From the cell containing the given text, extract its center point as [X, Y] coordinate. 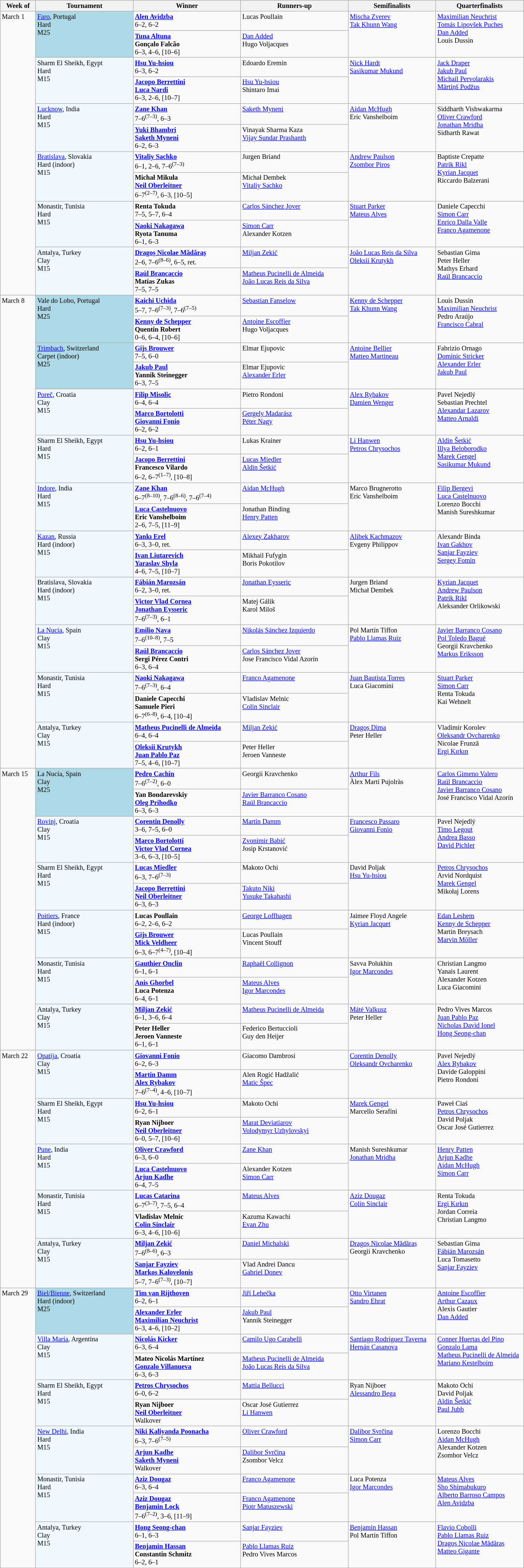
Franco Agamenone Piotr Matuszewski [295, 1507]
Giacomo Dambrosi [295, 1060]
Gijs Brouwer Mick Veldheer 6–3, 6–7(4–7), [10–4] [187, 943]
Miljan Zekić 6–1, 3–6, 6–4 [187, 1014]
Zane Khan [295, 1154]
Rovinj, Croatia Clay M15 [85, 839]
George Loffhagen [295, 920]
Luca Castelnuovo Eric Vanshelboim 2–6, 7–5, [11–9] [187, 517]
Matheus Pucinelli de Almeida [295, 1014]
Alex Rybakov Damien Wenger [392, 412]
Stuart Parker Simon Carr Renta Tokuda Kai Wehnelt [480, 697]
Alexander Kotzen Simon Carr [295, 1177]
La Nucia, Spain Clay M25 [85, 792]
Pedro Cachin 7–6(7–2), 6–0 [187, 778]
Jiří Lehečka [295, 1297]
Savva Polukhin Igor Marcondes [392, 981]
Raúl Brancaccio Sergi Pérez Contri 6–3, 6–4 [187, 659]
Daniele Capecchi Samuele Pieri 6–7(6–8), 6–4, [10–4] [187, 708]
Lucas Poullain 6–2, 2–6, 6–2 [187, 920]
Hsu Yu-hsiou 6–3, 6–2 [187, 67]
Li Hanwen Petros Chrysochos [392, 459]
Takuto Niki Yusuke Takahashi [295, 897]
Benjamin Hassan Pol Martín Tiffon [392, 1545]
Hsu Yu-hsiou Shintaro Imai [295, 90]
Daniele Capecchi Simon Carr Enrico Dalla Valle Franco Agamenone [480, 224]
Siddharth Vishwakarma Oliver Crawford Jonathan Mridha Sidharth Rawat [480, 128]
Lucas Catarina 6–7(3–7), 7–5, 6–4 [187, 1201]
Martin Damm Alex Rybakov 7–6(7–4), 4–6, [10–7] [187, 1084]
Lucas Miedler Aldin Šetkić [295, 469]
Pablo Llamas Ruiz Pedro Vives Marcos [295, 1554]
Petros Chrysochos Arvid Nordquist Marek Gengel Mikołaj Lorens [480, 886]
Luca Potenza Igor Marcondes [392, 1498]
Fabrizio Ornago Dominic Stricker Alexander Erler Jakub Paul [480, 366]
Máté Valkusz Peter Heller [392, 1027]
Federico Bertuccioli Guy den Heijer [295, 1037]
Saketh Myneni [295, 114]
Aziz Dougaz Colin Sinclair [392, 1214]
March 8 [18, 531]
Tournament [85, 6]
Javier Barranco Cosano Raúl Brancaccio [295, 803]
Yankı Erel 6–3, 3–0, ret. [187, 540]
Benjamin Hassan Constantin Schmitz 6–2, 6–1 [187, 1554]
Aidan McHugh [295, 493]
Yuki Bhambri Saketh Myneni 6–2, 6–3 [187, 138]
Pavel Nejedlý Sebastian Prechtel Alexandar Lazarov Matteo Arnaldi [480, 412]
Marco Brugnerotto Eric Vanshelboim [392, 507]
Trimbach, Switzerland Carpet (indoor) M25 [85, 366]
Alexander Erler Maximilian Neuchrist 6–3, 4–6, [10–2] [187, 1320]
Francesco Passaro Giovanni Fonio [392, 839]
Pune, India Hard M15 [85, 1167]
Pavel Nejedlý Alex Rybakov Davide Galoppini Pietro Rondoni [480, 1074]
Gijs Brouwer 7–5, 6–0 [187, 352]
Antoine Bellier Matteo Martineau [392, 366]
Conner Huertas del Pino Gonzalo Lama Matheus Pucinelli de Almeida Mariano Kestelboim [480, 1357]
Mateo Nicolás Martínez Gonzalo Villanueva 6–3, 6–3 [187, 1366]
Oscar José Gutierrez Li Hanwen [295, 1412]
Tim van Rijthoven 6–2, 6–1 [187, 1297]
Jonathan Eysseric [295, 586]
Emilio Nava 7–6(10–8), 7–5 [187, 635]
Mischa Zverev Tak Khunn Wang [392, 34]
David Poljak Hsu Yu-hsiou [392, 886]
Quarterfinalists [480, 6]
Winner [187, 6]
Niki Kaliyanda Poonacha 6–3, 7–6(7–5) [187, 1436]
Carlos Gimeno Valero Raúl Brancaccio Javier Barranco Cosano José Francisco Vidal Azorín [480, 792]
Louis Dussin Maximilian Neuchrist Pedro Araújo Francisco Cabral [480, 319]
Sebastian Gima Fábián Marozsán Luca Tomasetto Sanjar Fayziev [480, 1263]
Zane Khan 7–6(7–3), 6–3 [187, 114]
Flavio Cobolli Pablo Llamas Ruiz Dragoș Nicolae Mădăraș Matteo Gigante [480, 1545]
Antoine Escoffier Arthur Cazaux Alexis Gautier Dan Added [480, 1311]
Lucas Miedler 6–3, 7–6(7–3) [187, 872]
Dragoș Nicolae Mădăraș Georgii Kravchenko [392, 1263]
Jacopo Berrettini Neil Oberleitner 6–3, 6–3 [187, 897]
Arthur Fils Àlex Martí Pujolràs [392, 792]
Peter Heller Jeroen Vanneste [295, 755]
March 15 [18, 909]
Anis Ghorbel Luca Potenza 6–4, 6–1 [187, 991]
Jakub Paul Yannik Steinegger [295, 1320]
Miljan Zekić 7–6(8–6), 6–3 [187, 1248]
Matej Gálik Karol Miloš [295, 610]
Michał Dembek Vitaliy Sachko [295, 187]
Semifinalists [392, 6]
Vitaliy Sachko 6–1, 2–6, 7–6(7–3) [187, 161]
Jacopo Berrettini Francesco Vilardo 6–2, 6–7(1–7), [10–8] [187, 469]
Dan Added Hugo Voljacques [295, 44]
Georgii Kravchenko [295, 778]
Elmar Ejupovic [295, 352]
Petros Chrysochos 6–0, 6–2 [187, 1389]
Jack Draper Jakub Paul Michail Pervolarakis Mārtiņš Podžus [480, 80]
Alen Avidzba 6–2, 6–2 [187, 21]
Lucas Poullain [295, 21]
Lorenzo Bocchi Aidan McHugh Alexander Kotzen Zsombor Velcz [480, 1450]
Juan Bautista Torres Luca Giacomini [392, 697]
Corentin Denolly Oleksandr Ovcharenko [392, 1074]
Christian Langmo Yanais Laurent Alexander Kotzen Luca Giacomini [480, 981]
Raphaël Collignon [295, 967]
Antoine Escoffier Hugo Voljacques [295, 329]
Alexey Zakharov [295, 540]
Dragoș Nicolae Mădăraș 2–6, 7–6(8–6), 6–5, ret. [187, 257]
Manish Sureshkumar Jonathan Mridha [392, 1167]
Alexandr Binda Ivan Gakhov Sanjar Fayziev Sergey Fomin [480, 554]
Alibek Kachmazov Evgeny Philippov [392, 554]
Oliver Crawford 6–3, 6–0 [187, 1154]
Aidan McHugh Eric Vanshelboim [392, 128]
Villa María, Argentina Clay M15 [85, 1357]
Javier Barranco Cosano Pol Toledo Bagué Georgii Kravchenko Markus Eriksson [480, 649]
Baptiste Crepatte Patrik Rikl Kyrian Jacquet Riccardo Balzerani [480, 176]
Jaimee Floyd Angele Kyrian Jacquet [392, 934]
Kenny de Schepper Quentin Robert 0–6, 6–4, [10–6] [187, 329]
Ivan Liutarevich Yaraslav Shyla 4–6, 7–5, [10–7] [187, 563]
Simon Carr Alexander Kotzen [295, 234]
Marco Bortolotti Victor Vlad Cornea 3–6, 6–3, [10–5] [187, 849]
Makoto Ochi David Poljak Aldin Šetkić Paul Jubb [480, 1403]
Biel/Bienne, Switzerland Hard (indoor) M25 [85, 1311]
Pol Martín Tiffon Pablo Llamas Ruiz [392, 649]
Andrew Paulson Zsombor Piros [392, 176]
La Nucia, Spain Clay M15 [85, 649]
Vladislav Melnic Colin Sinclair 6–3, 4–6, [10–6] [187, 1224]
Fábián Marozsán 6–2, 3–0, ret. [187, 586]
Luca Castelnuovo Arjun Kadhe 6–4, 7–5 [187, 1177]
Aziz Dougaz 6–3, 6–4 [187, 1483]
Jonathan Binding Henry Patten [295, 517]
Camilo Ugo Carabelli [295, 1343]
Raúl Brancaccio Matías Zukas 7–5, 7–5 [187, 281]
Dalibor Svrčina Simon Carr [392, 1450]
Runners-up [295, 6]
Gergely Madarász Péter Nagy [295, 422]
Ryan Nijboer Neil Oberleitner Walkover [187, 1412]
Lucknow, India Hard M15 [85, 128]
Henry Patten Arjun Kadhe Aidan McHugh Simon Carr [480, 1167]
Sanjar Fayziev [295, 1531]
Ryan Nijboer Alessandro Bega [392, 1403]
Vlad Andrei Dancu Gabriel Donev [295, 1273]
Renta Tokuda 7–5, 5–7, 6–4 [187, 210]
Pedro Vives Marcos Juan Pablo Paz Nicholas David Ionel Hong Seong-chan [480, 1027]
Corentin Denolly 3–6, 7–5, 6–0 [187, 826]
March 22 [18, 1169]
Martin Damm [295, 826]
Mikhail Fufygin Boris Pokotilov [295, 563]
Nikolás Sánchez Izquierdo [295, 635]
Kenny de Schepper Tak Khunn Wang [392, 319]
Mateus Alves [295, 1201]
Tuna Altuna Gonçalo Falcão 6–3, 4–6, [10–6] [187, 44]
March 1 [18, 153]
Naoki Nakagawa Ryota Tanuma 6–1, 6–3 [187, 234]
Vladimir Korolev Oleksandr Ovcharenko Nicolae Frunză Ergi Kırkın [480, 745]
Edoardo Eremin [295, 67]
Vladislav Melnic Colin Sinclair [295, 708]
Maximilian Neuchrist Tomás Lipovšek Puches Dan Added Louis Dussin [480, 34]
Mateus Alves Igor Marcondes [295, 991]
Kyrian Jacquet Andrew Paulson Patrik Rikl Aleksander Orlikowski [480, 601]
Marco Bortolotti Giovanni Fonio 6–2, 6–2 [187, 422]
Ryan Nijboer Neil Oberleitner 6–0, 5–7, [10–6] [187, 1130]
Pietro Rondoni [295, 398]
Kazan, Russia Hard (indoor) M15 [85, 554]
Victor Vlad Cornea Jonathan Eysseric 7–6(7–3), 6–1 [187, 610]
Aldin Šetkić Illya Beloborodko Marek Gengel Sasikumar Mukund [480, 459]
Filip Misolic 6–4, 6–4 [187, 398]
Poreč, Croatia Clay M15 [85, 412]
Alen Rogić Hadžalić Matic Špec [295, 1084]
Week of [18, 6]
Nick Hardt Sasikumar Mukund [392, 80]
Stuart Parker Mateus Alves [392, 224]
Zane Khan 6–7(8–10), 7–6(8–6), 7–6(7–4) [187, 493]
Otto Virtanen Sandro Ehrat [392, 1311]
Yan Bondarevskiy Oleg Prihodko 6–3, 6–3 [187, 803]
Giovanni Fonio 6–2, 6–3 [187, 1060]
New Delhi, India Hard M15 [85, 1450]
Jacopo Berrettini Luca Nardi 6–3, 2–6, [10–7] [187, 90]
Sebastian Gima Peter Heller Mathys Erhard Raúl Brancaccio [480, 271]
Mateus Alves Sho Shimabukuro Alberto Barroso Campos Alen Avidzba [480, 1498]
Vale do Lobo, Portugal Hard M25 [85, 319]
Kaichi Uchida 5–7, 7–6(7–3), 7–6(7–5) [187, 305]
Santiago Rodríguez Taverna Hernán Casanova [392, 1357]
Marek Gengel Marcello Serafini [392, 1121]
Pavel Nejedlý Timo Legout Andrea Basso David Pichler [480, 839]
Mattia Bellucci [295, 1389]
Matheus Pucinelli de Almeida 6–4, 6–4 [187, 732]
March 29 [18, 1428]
Marat Deviatiarov Volodymyr Uzhylovskyi [295, 1130]
Aziz Dougaz Benjamin Lock 7–6(7–2), 3–6, [11–9] [187, 1507]
Michał Mikuła Neil Oberleitner 6–7(2–7), 6–3, [10–5] [187, 187]
Zvonimir Babić Josip Krstanović [295, 849]
Filip Bergevi Luca Castelnuovo Lorenzo Bocchi Manish Sureshkumar [480, 507]
Peter Heller Jeroen Vanneste 6–1, 6–1 [187, 1037]
Jakub Paul Yannik Steinegger 6–3, 7–5 [187, 375]
Jurgen Briand Michał Dembek [392, 601]
Gauthier Onclin 6–1, 6–1 [187, 967]
Hong Seong-chan 6–1, 6–3 [187, 1531]
Edan Leshem Kenny de Schepper Martin Breysach Marvin Möller [480, 934]
Sebastian Fanselow [295, 305]
Poitiers, France Hard (indoor) M15 [85, 934]
Dragoș Dima Peter Heller [392, 745]
Lukas Krainer [295, 444]
Opatija, Croatia Clay M15 [85, 1074]
Paweł Ciaś Petros Chrysochos David Poljak Oscar José Gutierrez [480, 1121]
Lucas Poullain Vincent Stouff [295, 943]
Carlos Sánchez Jover Jose Francisco Vidal Azorín [295, 659]
Oleksii Krutykh Juan Pablo Paz 7–5, 4–6, [10–7] [187, 755]
Kazuma Kawachi Evan Zhu [295, 1224]
Dalibor Svrčina Zsombor Velcz [295, 1460]
Jurgen Briand [295, 161]
Arjun Kadhe Saketh Myneni Walkover [187, 1460]
Vinayak Sharma Kaza Vijay Sundar Prashanth [295, 138]
João Lucas Reis da Silva Oleksii Krutykh [392, 271]
Sanjar Fayziev Markos Kalovelonis 5–7, 7–6(7–3), [10–7] [187, 1273]
Elmar Ejupovic Alexander Erler [295, 375]
Daniel Michalski [295, 1248]
Nicolás Kicker 6–3, 6–4 [187, 1343]
Faro, Portugal Hard M25 [85, 34]
Carlos Sánchez Jover [295, 210]
Renta Tokuda Ergi Kırkın Jordan Correia Christian Langmo [480, 1214]
Indore, India Hard M15 [85, 507]
Oliver Crawford [295, 1436]
Naoki Nakagawa 7–6(7–3), 6–4 [187, 683]
